Find where the given text appears and provide that cell's center as [X, Y] coordinate. 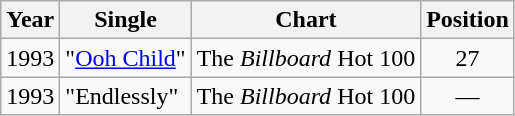
Position [468, 20]
Single [126, 20]
27 [468, 58]
— [468, 96]
Chart [306, 20]
"Ooh Child" [126, 58]
Year [30, 20]
"Endlessly" [126, 96]
